Scan for the cell matching the given text and deliver its [x, y] coordinate at center. 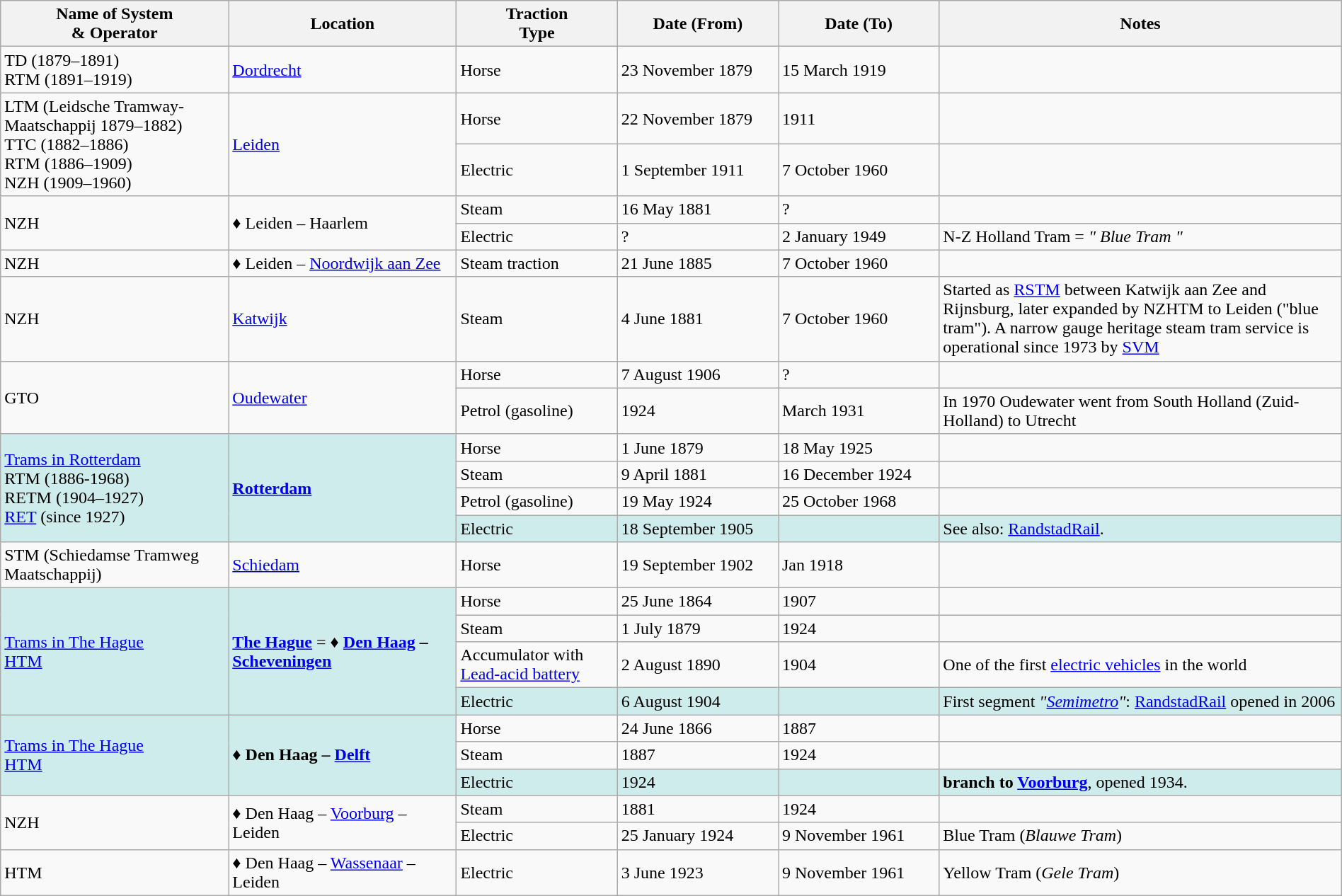
LTM (Leidsche Tramway-Maatschappij 1879–1882)TTC (1882–1886)RTM (1886–1909)NZH (1909–1960) [115, 144]
2 August 1890 [698, 665]
22 November 1879 [698, 119]
♦ Den Haag – Wassenaar – Leiden [343, 872]
3 June 1923 [698, 872]
23 November 1879 [698, 69]
9 April 1881 [698, 474]
Yellow Tram (Gele Tram) [1140, 872]
One of the first electric vehicles in the world [1140, 665]
1881 [698, 809]
Date (From) [698, 24]
N-Z Holland Tram = " Blue Tram " [1140, 236]
1 September 1911 [698, 170]
25 January 1924 [698, 836]
In 1970 Oudewater went from South Holland (Zuid-Holland) to Utrecht [1140, 410]
1904 [859, 665]
6 August 1904 [698, 701]
Date (To) [859, 24]
4 June 1881 [698, 318]
16 May 1881 [698, 209]
♦ Leiden – Haarlem [343, 223]
Notes [1140, 24]
Leiden [343, 144]
2 January 1949 [859, 236]
18 September 1905 [698, 529]
Steam traction [537, 263]
1911 [859, 119]
18 May 1925 [859, 447]
See also: RandstadRail. [1140, 529]
24 June 1866 [698, 728]
TractionType [537, 24]
Name of System& Operator [115, 24]
Dordrecht [343, 69]
1 June 1879 [698, 447]
♦ Leiden – Noordwijk aan Zee [343, 263]
Blue Tram (Blauwe Tram) [1140, 836]
25 June 1864 [698, 602]
branch to Voorburg, opened 1934. [1140, 782]
HTM [115, 872]
Accumulator with Lead-acid battery [537, 665]
1907 [859, 602]
19 May 1924 [698, 501]
STM (Schiedamse Tramweg Maatschappij) [115, 565]
25 October 1968 [859, 501]
1 July 1879 [698, 628]
Trams in Rotterdam RTM (1886-1968) RETM (1904–1927) RET (since 1927) [115, 488]
♦ Den Haag – Delft [343, 755]
TD (1879–1891)RTM (1891–1919) [115, 69]
7 August 1906 [698, 374]
15 March 1919 [859, 69]
March 1931 [859, 410]
Rotterdam [343, 488]
The Hague = ♦ Den Haag – Scheveningen [343, 651]
19 September 1902 [698, 565]
16 December 1924 [859, 474]
Jan 1918 [859, 565]
Oudewater [343, 398]
21 June 1885 [698, 263]
First segment "Semimetro": RandstadRail opened in 2006 [1140, 701]
Katwijk [343, 318]
Schiedam [343, 565]
♦ Den Haag – Voorburg – Leiden [343, 822]
GTO [115, 398]
Location [343, 24]
